Locate the cell with the specified text and output its [x, y] center coordinate. 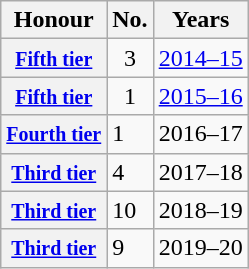
10 [130, 210]
Honour [54, 20]
4 [130, 172]
2016–17 [200, 134]
No. [130, 20]
2018–19 [200, 210]
2017–18 [200, 172]
9 [130, 248]
Fourth tier [54, 134]
2015–16 [200, 96]
Years [200, 20]
2019–20 [200, 248]
3 [130, 58]
2014–15 [200, 58]
